Provide the [x, y] coordinate of the cell's center where the given text is located.  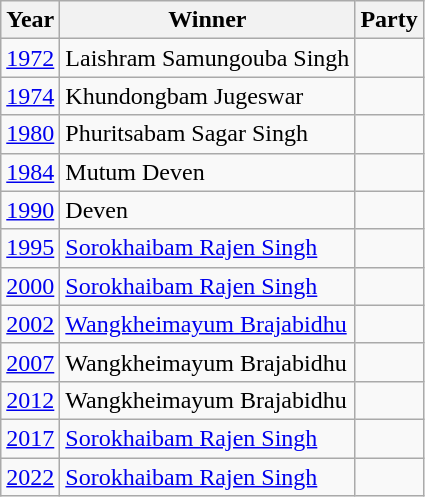
Mutum Deven [208, 172]
1974 [30, 96]
2022 [30, 477]
1990 [30, 210]
1972 [30, 58]
2002 [30, 324]
1980 [30, 134]
Year [30, 20]
Phuritsabam Sagar Singh [208, 134]
2012 [30, 400]
1984 [30, 172]
2007 [30, 362]
Laishram Samungouba Singh [208, 58]
Khundongbam Jugeswar [208, 96]
Party [389, 20]
2000 [30, 286]
Deven [208, 210]
1995 [30, 248]
2017 [30, 438]
Winner [208, 20]
